Scan for the cell matching the given text and deliver its (X, Y) coordinate at center. 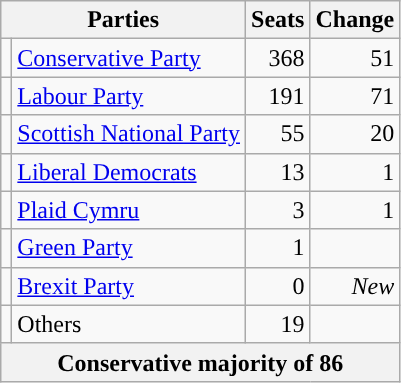
Scottish National Party (129, 134)
71 (355, 96)
Labour Party (129, 96)
Change (355, 20)
Conservative Party (129, 58)
20 (355, 134)
New (355, 286)
Liberal Democrats (129, 172)
191 (278, 96)
55 (278, 134)
Parties (124, 20)
Others (129, 324)
0 (278, 286)
368 (278, 58)
13 (278, 172)
Conservative majority of 86 (200, 362)
51 (355, 58)
Plaid Cymru (129, 210)
19 (278, 324)
Brexit Party (129, 286)
Green Party (129, 248)
3 (278, 210)
Seats (278, 20)
